Locate the cell with the specified text and output its [x, y] center coordinate. 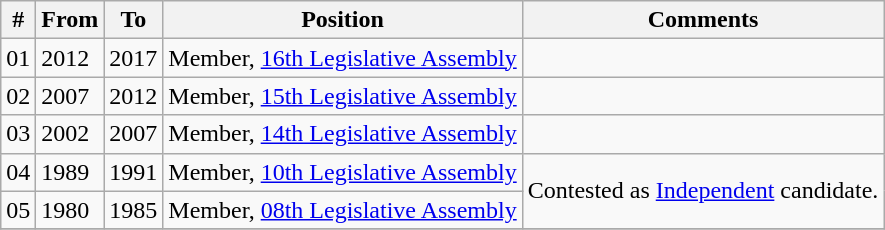
1989 [70, 172]
1991 [134, 172]
To [134, 20]
2017 [134, 58]
05 [18, 210]
03 [18, 134]
Position [342, 20]
2002 [70, 134]
04 [18, 172]
01 [18, 58]
02 [18, 96]
Comments [703, 20]
Member, 15th Legislative Assembly [342, 96]
1980 [70, 210]
Member, 10th Legislative Assembly [342, 172]
1985 [134, 210]
Contested as Independent candidate. [703, 191]
# [18, 20]
Member, 08th Legislative Assembly [342, 210]
Member, 16th Legislative Assembly [342, 58]
Member, 14th Legislative Assembly [342, 134]
From [70, 20]
